Output the [X, Y] coordinate of the center of the cell containing the given text.  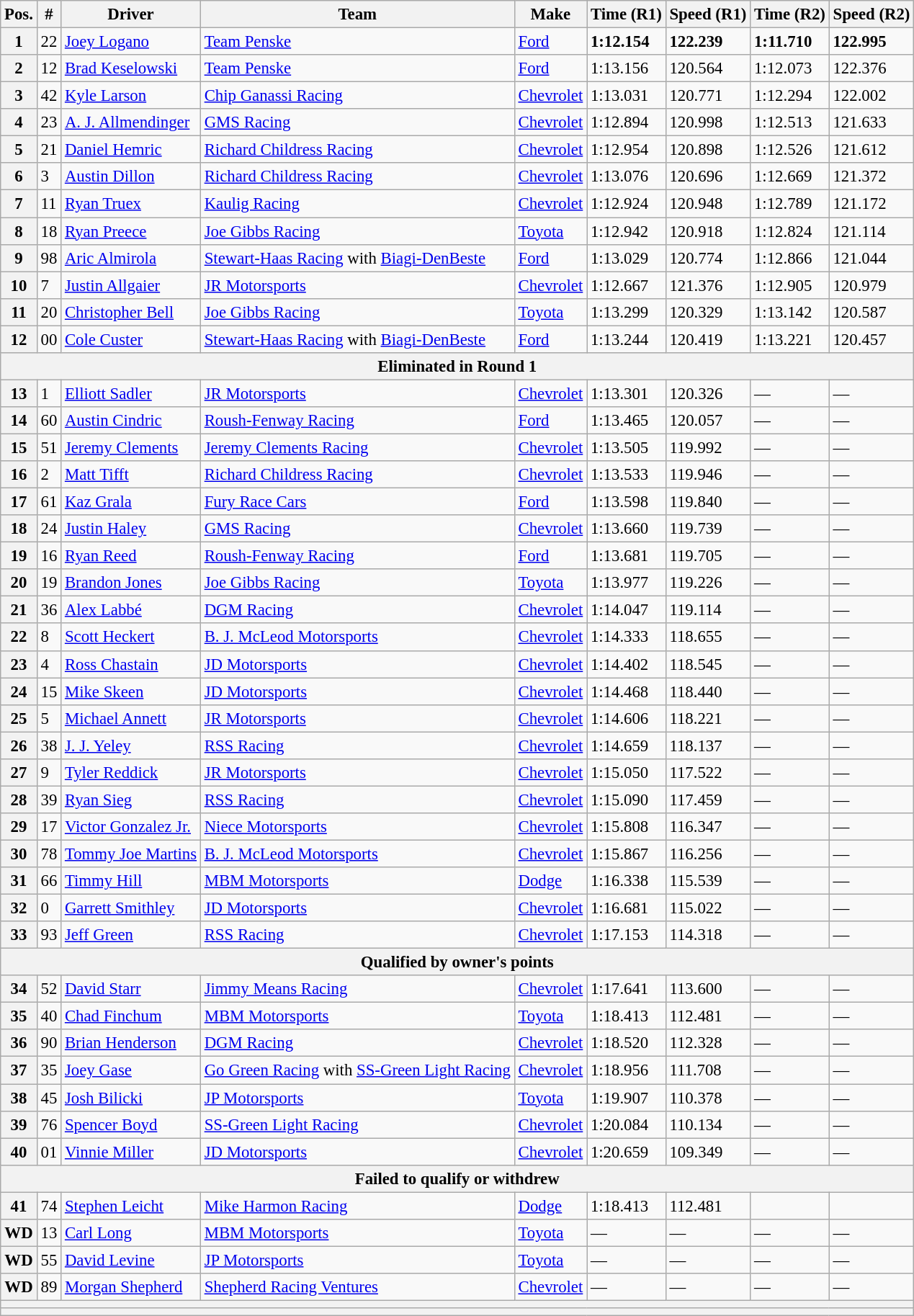
1:15.867 [627, 854]
# [49, 14]
112.328 [708, 1044]
Time (R1) [627, 14]
01 [49, 1152]
120.998 [708, 122]
Driver [131, 14]
Team [357, 14]
Joey Gase [131, 1070]
118.655 [708, 637]
120.774 [708, 258]
Carl Long [131, 1233]
1:14.333 [627, 637]
121.172 [872, 204]
Austin Cindric [131, 421]
Mike Harmon Racing [357, 1206]
1:12.526 [790, 150]
A. J. Allmendinger [131, 122]
60 [49, 421]
122.239 [708, 42]
32 [19, 908]
1:12.513 [790, 122]
120.771 [708, 96]
118.221 [708, 718]
1:12.866 [790, 258]
David Starr [131, 989]
1:16.338 [627, 881]
120.898 [708, 150]
119.946 [708, 475]
1:13.505 [627, 447]
1:12.905 [790, 285]
Brian Henderson [131, 1044]
Qualified by owner's points [457, 962]
119.705 [708, 556]
1:20.084 [627, 1124]
1:20.659 [627, 1152]
1:11.710 [790, 42]
116.347 [708, 827]
Make [550, 14]
118.440 [708, 691]
Stephen Leicht [131, 1206]
74 [49, 1206]
89 [49, 1287]
118.545 [708, 664]
1:12.154 [627, 42]
Justin Haley [131, 529]
Ross Chastain [131, 664]
Kaulig Racing [357, 204]
110.378 [708, 1098]
Shepherd Racing Ventures [357, 1287]
120.329 [708, 312]
14 [19, 421]
Cole Custer [131, 339]
Pos. [19, 14]
10 [19, 285]
Chip Ganassi Racing [357, 96]
122.002 [872, 96]
1:13.660 [627, 529]
55 [49, 1260]
120.587 [872, 312]
Brandon Jones [131, 583]
114.318 [708, 935]
26 [19, 746]
37 [19, 1070]
66 [49, 881]
51 [49, 447]
Speed (R1) [708, 14]
1:12.894 [627, 122]
1:13.142 [790, 312]
1:17.641 [627, 989]
Victor Gonzalez Jr. [131, 827]
28 [19, 800]
31 [19, 881]
1:12.954 [627, 150]
Garrett Smithley [131, 908]
Joey Logano [131, 42]
Ryan Preece [131, 231]
Jeremy Clements Racing [357, 447]
Elliott Sadler [131, 393]
45 [49, 1098]
1:13.244 [627, 339]
120.918 [708, 231]
Austin Dillon [131, 176]
Tommy Joe Martins [131, 854]
61 [49, 502]
1:13.977 [627, 583]
121.114 [872, 231]
1:12.924 [627, 204]
98 [49, 258]
Spencer Boyd [131, 1124]
115.539 [708, 881]
6 [19, 176]
Scott Heckert [131, 637]
Kaz Grala [131, 502]
1:13.029 [627, 258]
Ryan Sieg [131, 800]
J. J. Yeley [131, 746]
1:16.681 [627, 908]
Time (R2) [790, 14]
Jeremy Clements [131, 447]
42 [49, 96]
120.457 [872, 339]
120.948 [708, 204]
25 [19, 718]
116.256 [708, 854]
Ryan Reed [131, 556]
David Levine [131, 1260]
1:13.031 [627, 96]
Vinnie Miller [131, 1152]
119.840 [708, 502]
118.137 [708, 746]
1:12.669 [790, 176]
76 [49, 1124]
78 [49, 854]
Brad Keselowski [131, 68]
Daniel Hemric [131, 150]
121.612 [872, 150]
Fury Race Cars [357, 502]
115.022 [708, 908]
1:13.221 [790, 339]
120.564 [708, 68]
Aric Almirola [131, 258]
110.134 [708, 1124]
Kyle Larson [131, 96]
52 [49, 989]
1:19.907 [627, 1098]
1:13.299 [627, 312]
120.057 [708, 421]
1:13.465 [627, 421]
1:12.073 [790, 68]
00 [49, 339]
117.459 [708, 800]
1:13.076 [627, 176]
1:14.468 [627, 691]
120.326 [708, 393]
1:18.520 [627, 1044]
Timmy Hill [131, 881]
117.522 [708, 773]
Michael Annett [131, 718]
Morgan Shepherd [131, 1287]
1:14.606 [627, 718]
1:14.047 [627, 610]
119.114 [708, 610]
1:15.090 [627, 800]
121.633 [872, 122]
1:12.824 [790, 231]
121.372 [872, 176]
1:13.681 [627, 556]
1:12.942 [627, 231]
1:14.659 [627, 746]
1:15.808 [627, 827]
120.419 [708, 339]
1:18.956 [627, 1070]
Justin Allgaier [131, 285]
119.739 [708, 529]
41 [19, 1206]
Mike Skeen [131, 691]
122.995 [872, 42]
122.376 [872, 68]
30 [19, 854]
121.044 [872, 258]
90 [49, 1044]
1:15.050 [627, 773]
Ryan Truex [131, 204]
1:12.294 [790, 96]
120.696 [708, 176]
1:13.156 [627, 68]
109.349 [708, 1152]
Eliminated in Round 1 [457, 367]
Matt Tifft [131, 475]
120.979 [872, 285]
1:12.789 [790, 204]
Christopher Bell [131, 312]
111.708 [708, 1070]
Go Green Racing with SS-Green Light Racing [357, 1070]
1:13.598 [627, 502]
Alex Labbé [131, 610]
0 [49, 908]
29 [19, 827]
Jimmy Means Racing [357, 989]
Speed (R2) [872, 14]
Tyler Reddick [131, 773]
121.376 [708, 285]
34 [19, 989]
1:13.301 [627, 393]
Chad Finchum [131, 1016]
113.600 [708, 989]
119.226 [708, 583]
27 [19, 773]
Josh Bilicki [131, 1098]
Failed to qualify or withdrew [457, 1178]
1:13.533 [627, 475]
Jeff Green [131, 935]
93 [49, 935]
1:12.667 [627, 285]
SS-Green Light Racing [357, 1124]
1:14.402 [627, 664]
33 [19, 935]
Niece Motorsports [357, 827]
1:17.153 [627, 935]
119.992 [708, 447]
